Return [X, Y] of the center of cell containing provided text 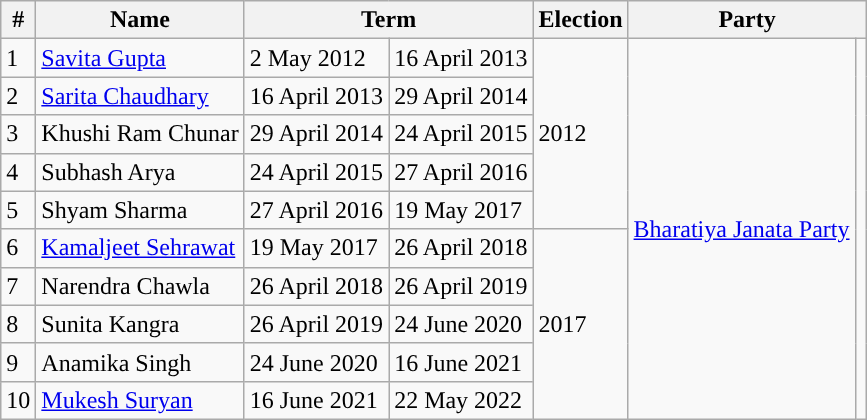
5 [18, 210]
2017 [580, 324]
22 May 2022 [461, 400]
3 [18, 134]
Bharatiya Janata Party [742, 230]
2 May 2012 [316, 58]
1 [18, 58]
Anamika Singh [140, 362]
4 [18, 172]
Sunita Kangra [140, 324]
Narendra Chawla [140, 286]
# [18, 20]
Khushi Ram Chunar [140, 134]
Subhash Arya [140, 172]
2 [18, 96]
Sarita Chaudhary [140, 96]
7 [18, 286]
Term [388, 20]
Shyam Sharma [140, 210]
Mukesh Suryan [140, 400]
Election [580, 20]
6 [18, 248]
9 [18, 362]
Party [747, 20]
Kamaljeet Sehrawat [140, 248]
Savita Gupta [140, 58]
2012 [580, 134]
10 [18, 400]
8 [18, 324]
Name [140, 20]
